Scan for the cell matching the given text and deliver its (x, y) coordinate at center. 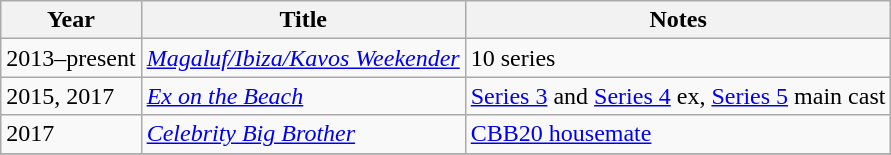
2017 (71, 134)
CBB20 housemate (678, 134)
Series 3 and Series 4 ex, Series 5 main cast (678, 96)
10 series (678, 58)
Title (303, 20)
Ex on the Beach (303, 96)
2013–present (71, 58)
Notes (678, 20)
2015, 2017 (71, 96)
Year (71, 20)
Magaluf/Ibiza/Kavos Weekender (303, 58)
Celebrity Big Brother (303, 134)
